Extract the [X, Y] coordinate from the center of the cell holding the provided text.  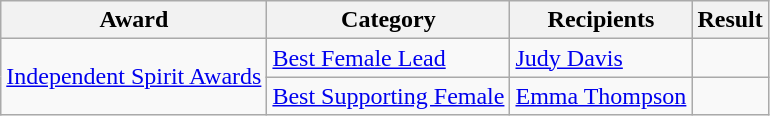
Independent Spirit Awards [134, 77]
Best Female Lead [388, 58]
Recipients [601, 20]
Emma Thompson [601, 96]
Judy Davis [601, 58]
Award [134, 20]
Result [730, 20]
Best Supporting Female [388, 96]
Category [388, 20]
